For the text-containing cell, return its midpoint in (X, Y) coordinate format. 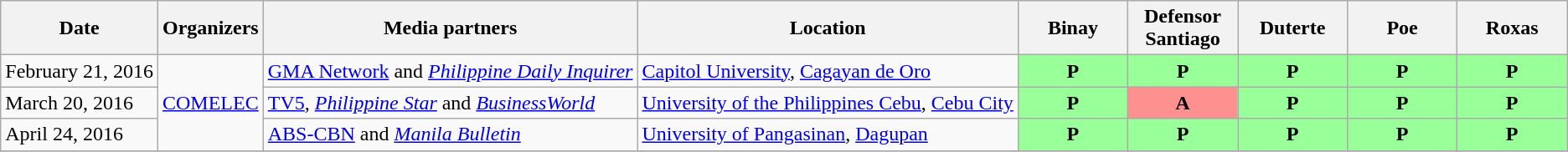
March 20, 2016 (80, 103)
Media partners (451, 28)
University of the Philippines Cebu, Cebu City (828, 103)
Organizers (210, 28)
April 24, 2016 (80, 134)
Poe (1402, 28)
ABS-CBN and Manila Bulletin (451, 134)
February 21, 2016 (80, 71)
Location (828, 28)
Defensor Santiago (1183, 28)
Duterte (1293, 28)
A (1183, 103)
TV5, Philippine Star and BusinessWorld (451, 103)
Date (80, 28)
COMELEC (210, 103)
University of Pangasinan, Dagupan (828, 134)
Binay (1072, 28)
Roxas (1513, 28)
Capitol University, Cagayan de Oro (828, 71)
GMA Network and Philippine Daily Inquirer (451, 71)
